Extract the [x, y] coordinate from the center of the cell holding the provided text.  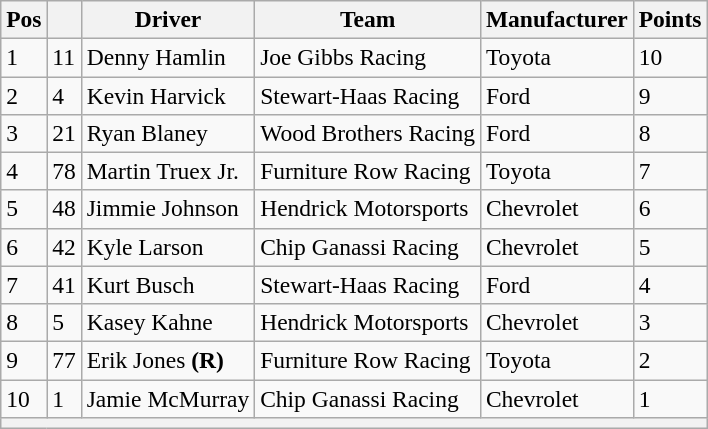
Team [368, 19]
Driver [168, 19]
Pos [24, 19]
78 [64, 171]
42 [64, 247]
21 [64, 133]
Kasey Kahne [168, 322]
Ryan Blaney [168, 133]
Jimmie Johnson [168, 209]
Wood Brothers Racing [368, 133]
Kyle Larson [168, 247]
Manufacturer [556, 19]
77 [64, 360]
Martin Truex Jr. [168, 171]
Denny Hamlin [168, 57]
Joe Gibbs Racing [368, 57]
11 [64, 57]
Kevin Harvick [168, 95]
Erik Jones (R) [168, 360]
Jamie McMurray [168, 398]
Points [670, 19]
41 [64, 285]
48 [64, 209]
Kurt Busch [168, 285]
